Detect which cell encompasses the target text, then output its [X, Y] center coordinate. 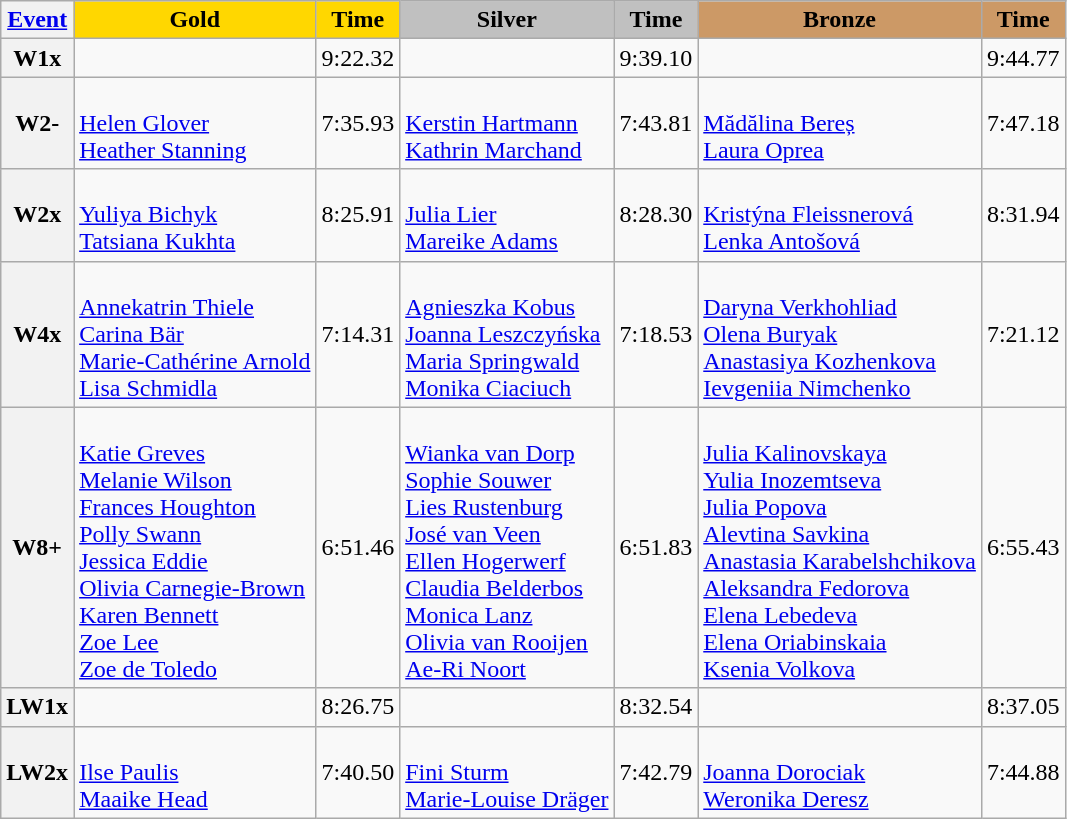
LW1x [38, 707]
Helen GloverHeather Stanning [195, 123]
W8+ [38, 548]
8:37.05 [1023, 707]
9:44.77 [1023, 58]
9:39.10 [656, 58]
Kerstin HartmannKathrin Marchand [507, 123]
7:40.50 [358, 772]
8:32.54 [656, 707]
Katie GrevesMelanie WilsonFrances HoughtonPolly SwannJessica EddieOlivia Carnegie-BrownKaren BennettZoe LeeZoe de Toledo [195, 548]
Daryna VerkhohliadOlena BuryakAnastasiya KozhenkovaIevgeniia Nimchenko [840, 334]
7:44.88 [1023, 772]
7:42.79 [656, 772]
7:18.53 [656, 334]
8:28.30 [656, 215]
W1x [38, 58]
Joanna DorociakWeronika Deresz [840, 772]
Wianka van DorpSophie SouwerLies RustenburgJosé van VeenEllen HogerwerfClaudia BelderbosMonica LanzOlivia van RooijenAe-Ri Noort [507, 548]
8:25.91 [358, 215]
Ilse PaulisMaaike Head [195, 772]
Event [38, 20]
6:55.43 [1023, 548]
LW2x [38, 772]
Agnieszka KobusJoanna LeszczyńskaMaria SpringwaldMonika Ciaciuch [507, 334]
Silver [507, 20]
6:51.83 [656, 548]
Annekatrin ThieleCarina BärMarie-Cathérine ArnoldLisa Schmidla [195, 334]
Julia LierMareike Adams [507, 215]
Fini SturmMarie-Louise Dräger [507, 772]
Kristýna FleissnerováLenka Antošová [840, 215]
W2x [38, 215]
W2- [38, 123]
W4x [38, 334]
7:47.18 [1023, 123]
Gold [195, 20]
Mădălina BereșLaura Oprea [840, 123]
8:31.94 [1023, 215]
7:14.31 [358, 334]
9:22.32 [358, 58]
7:21.12 [1023, 334]
7:35.93 [358, 123]
Yuliya BichykTatsiana Kukhta [195, 215]
Bronze [840, 20]
8:26.75 [358, 707]
6:51.46 [358, 548]
7:43.81 [656, 123]
